Return [x, y] of the center of cell containing provided text 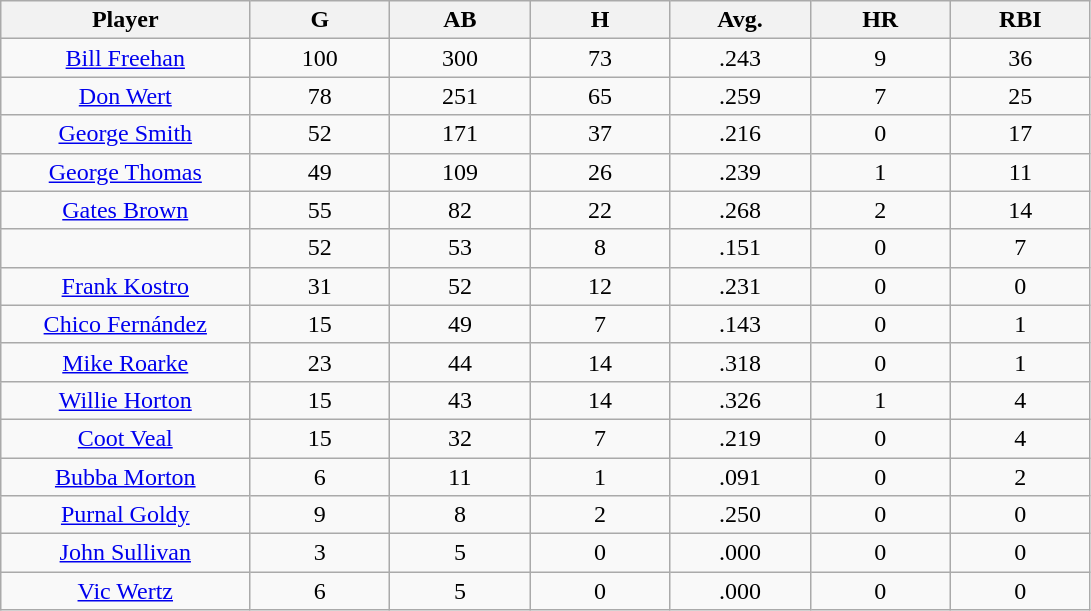
Bubba Morton [126, 477]
.219 [740, 438]
.250 [740, 515]
Purnal Goldy [126, 515]
Mike Roarke [126, 362]
37 [600, 134]
.143 [740, 324]
Bill Freehan [126, 58]
.268 [740, 210]
.216 [740, 134]
John Sullivan [126, 553]
22 [600, 210]
251 [460, 96]
.243 [740, 58]
78 [320, 96]
Avg. [740, 20]
26 [600, 172]
109 [460, 172]
RBI [1020, 20]
36 [1020, 58]
Gates Brown [126, 210]
55 [320, 210]
17 [1020, 134]
12 [600, 286]
.231 [740, 286]
100 [320, 58]
.259 [740, 96]
Willie Horton [126, 400]
H [600, 20]
HR [880, 20]
73 [600, 58]
171 [460, 134]
.091 [740, 477]
G [320, 20]
Frank Kostro [126, 286]
.318 [740, 362]
.151 [740, 248]
43 [460, 400]
.239 [740, 172]
31 [320, 286]
82 [460, 210]
65 [600, 96]
53 [460, 248]
Player [126, 20]
25 [1020, 96]
Coot Veal [126, 438]
3 [320, 553]
.326 [740, 400]
Vic Wertz [126, 591]
Chico Fernández [126, 324]
23 [320, 362]
George Smith [126, 134]
32 [460, 438]
300 [460, 58]
Don Wert [126, 96]
44 [460, 362]
George Thomas [126, 172]
AB [460, 20]
